From the cell containing the given text, extract its center point as [X, Y] coordinate. 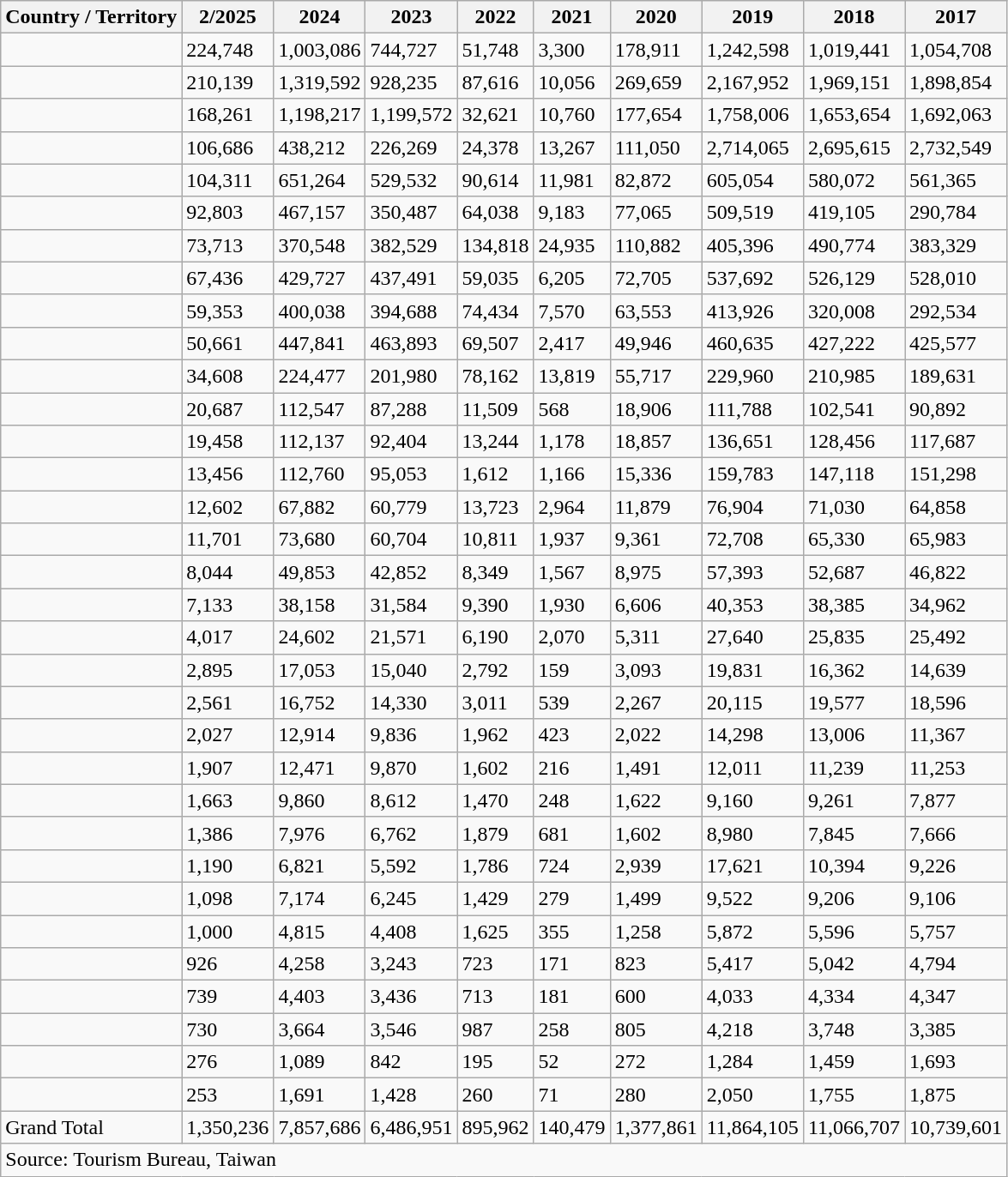
2,792 [496, 670]
224,477 [319, 376]
2/2025 [228, 17]
38,158 [319, 605]
1,350,236 [228, 1127]
5,592 [412, 866]
4,017 [228, 637]
7,845 [854, 833]
529,532 [412, 180]
1,319,592 [319, 82]
4,218 [752, 1029]
3,243 [412, 964]
178,911 [655, 50]
1,166 [571, 474]
49,853 [319, 572]
11,879 [655, 507]
1,567 [571, 572]
723 [496, 964]
2,417 [571, 343]
51,748 [496, 50]
72,708 [752, 540]
713 [496, 997]
2,050 [752, 1095]
140,479 [571, 1127]
1,612 [496, 474]
429,727 [319, 278]
38,385 [854, 605]
605,054 [752, 180]
528,010 [956, 278]
111,050 [655, 148]
151,298 [956, 474]
292,534 [956, 311]
1,019,441 [854, 50]
7,877 [956, 800]
4,334 [854, 997]
290,784 [956, 213]
63,553 [655, 311]
355 [571, 931]
2,027 [228, 735]
823 [655, 964]
78,162 [496, 376]
1,625 [496, 931]
1,907 [228, 768]
19,831 [752, 670]
2024 [319, 17]
1,198,217 [319, 115]
59,035 [496, 278]
24,935 [571, 245]
159 [571, 670]
112,760 [319, 474]
11,981 [571, 180]
210,985 [854, 376]
276 [228, 1062]
6,762 [412, 833]
320,008 [854, 311]
1,491 [655, 768]
1,190 [228, 866]
9,836 [412, 735]
210,139 [228, 82]
3,385 [956, 1029]
2021 [571, 17]
1,879 [496, 833]
27,640 [752, 637]
20,687 [228, 409]
394,688 [412, 311]
226,269 [412, 148]
64,038 [496, 213]
600 [655, 997]
73,680 [319, 540]
6,486,951 [412, 1127]
136,651 [752, 442]
159,783 [752, 474]
13,723 [496, 507]
1,663 [228, 800]
17,621 [752, 866]
13,244 [496, 442]
14,298 [752, 735]
895,962 [496, 1127]
2020 [655, 17]
258 [571, 1029]
1,962 [496, 735]
2,714,065 [752, 148]
189,631 [956, 376]
1,898,854 [956, 82]
112,547 [319, 409]
568 [571, 409]
842 [412, 1062]
18,906 [655, 409]
67,882 [319, 507]
16,362 [854, 670]
147,118 [854, 474]
20,115 [752, 703]
1,098 [228, 898]
7,174 [319, 898]
64,858 [956, 507]
25,492 [956, 637]
437,491 [412, 278]
112,137 [319, 442]
10,760 [571, 115]
1,377,861 [655, 1127]
216 [571, 768]
49,946 [655, 343]
42,852 [412, 572]
128,456 [854, 442]
4,794 [956, 964]
438,212 [319, 148]
681 [571, 833]
987 [496, 1029]
67,436 [228, 278]
76,904 [752, 507]
4,815 [319, 931]
9,206 [854, 898]
4,403 [319, 997]
16,752 [319, 703]
8,975 [655, 572]
24,602 [319, 637]
2,561 [228, 703]
1,470 [496, 800]
3,093 [655, 670]
1,459 [854, 1062]
195 [496, 1062]
8,980 [752, 833]
1,089 [319, 1062]
382,529 [412, 245]
90,892 [956, 409]
9,261 [854, 800]
1,692,063 [956, 115]
730 [228, 1029]
1,930 [571, 605]
65,983 [956, 540]
Grand Total [91, 1127]
87,616 [496, 82]
248 [571, 800]
7,857,686 [319, 1127]
Country / Territory [91, 17]
50,661 [228, 343]
12,602 [228, 507]
9,390 [496, 605]
2,070 [571, 637]
9,226 [956, 866]
1,242,598 [752, 50]
19,458 [228, 442]
Source: Tourism Bureau, Taiwan [504, 1160]
1,258 [655, 931]
7,976 [319, 833]
177,654 [655, 115]
13,819 [571, 376]
4,258 [319, 964]
9,106 [956, 898]
134,818 [496, 245]
1,875 [956, 1095]
69,507 [496, 343]
6,190 [496, 637]
11,864,105 [752, 1127]
928,235 [412, 82]
561,365 [956, 180]
5,872 [752, 931]
460,635 [752, 343]
526,129 [854, 278]
7,570 [571, 311]
95,053 [412, 474]
18,857 [655, 442]
34,608 [228, 376]
1,000 [228, 931]
71,030 [854, 507]
269,659 [655, 82]
32,621 [496, 115]
3,546 [412, 1029]
11,253 [956, 768]
87,288 [412, 409]
537,692 [752, 278]
24,378 [496, 148]
15,336 [655, 474]
11,239 [854, 768]
413,926 [752, 311]
60,779 [412, 507]
4,347 [956, 997]
9,183 [571, 213]
1,691 [319, 1095]
8,044 [228, 572]
181 [571, 997]
10,056 [571, 82]
1,693 [956, 1062]
92,404 [412, 442]
17,053 [319, 670]
1,786 [496, 866]
13,456 [228, 474]
1,178 [571, 442]
2018 [854, 17]
201,980 [412, 376]
2,895 [228, 670]
724 [571, 866]
106,686 [228, 148]
425,577 [956, 343]
11,066,707 [854, 1127]
9,160 [752, 800]
2,964 [571, 507]
117,687 [956, 442]
11,367 [956, 735]
1,199,572 [412, 115]
90,614 [496, 180]
11,509 [496, 409]
1,653,654 [854, 115]
2,022 [655, 735]
77,065 [655, 213]
744,727 [412, 50]
272 [655, 1062]
5,311 [655, 637]
11,701 [228, 540]
7,666 [956, 833]
1,054,708 [956, 50]
7,133 [228, 605]
102,541 [854, 409]
111,788 [752, 409]
1,937 [571, 540]
279 [571, 898]
1,284 [752, 1062]
15,040 [412, 670]
82,872 [655, 180]
40,353 [752, 605]
1,429 [496, 898]
9,361 [655, 540]
60,704 [412, 540]
6,821 [319, 866]
4,033 [752, 997]
52 [571, 1062]
1,622 [655, 800]
74,434 [496, 311]
1,758,006 [752, 115]
31,584 [412, 605]
34,962 [956, 605]
71 [571, 1095]
171 [571, 964]
3,748 [854, 1029]
2,939 [655, 866]
21,571 [412, 637]
46,822 [956, 572]
168,261 [228, 115]
419,105 [854, 213]
2023 [412, 17]
350,487 [412, 213]
3,300 [571, 50]
2017 [956, 17]
110,882 [655, 245]
2019 [752, 17]
14,639 [956, 670]
5,417 [752, 964]
253 [228, 1095]
405,396 [752, 245]
739 [228, 997]
8,349 [496, 572]
490,774 [854, 245]
10,739,601 [956, 1127]
55,717 [655, 376]
229,960 [752, 376]
12,011 [752, 768]
1,386 [228, 833]
3,664 [319, 1029]
383,329 [956, 245]
3,436 [412, 997]
10,811 [496, 540]
805 [655, 1029]
926 [228, 964]
12,471 [319, 768]
580,072 [854, 180]
57,393 [752, 572]
18,596 [956, 703]
400,038 [319, 311]
6,245 [412, 898]
1,003,086 [319, 50]
6,606 [655, 605]
8,612 [412, 800]
5,042 [854, 964]
651,264 [319, 180]
73,713 [228, 245]
14,330 [412, 703]
2,167,952 [752, 82]
427,222 [854, 343]
2,695,615 [854, 148]
463,893 [412, 343]
509,519 [752, 213]
260 [496, 1095]
72,705 [655, 278]
2022 [496, 17]
5,596 [854, 931]
65,330 [854, 540]
1,499 [655, 898]
25,835 [854, 637]
13,006 [854, 735]
12,914 [319, 735]
104,311 [228, 180]
5,757 [956, 931]
4,408 [412, 931]
467,157 [319, 213]
9,522 [752, 898]
6,205 [571, 278]
280 [655, 1095]
52,687 [854, 572]
423 [571, 735]
3,011 [496, 703]
19,577 [854, 703]
370,548 [319, 245]
13,267 [571, 148]
2,732,549 [956, 148]
447,841 [319, 343]
59,353 [228, 311]
9,860 [319, 800]
539 [571, 703]
10,394 [854, 866]
9,870 [412, 768]
2,267 [655, 703]
224,748 [228, 50]
1,755 [854, 1095]
92,803 [228, 213]
1,969,151 [854, 82]
1,428 [412, 1095]
